Detect which cell encompasses the target text, then output its [X, Y] center coordinate. 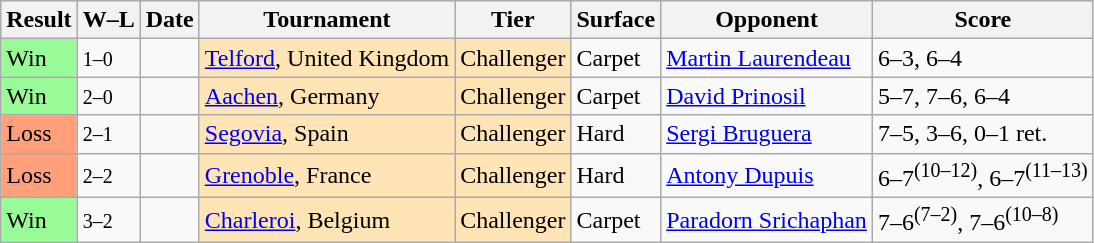
5–7, 7–6, 6–4 [982, 96]
Aachen, Germany [326, 96]
Tournament [326, 20]
1–0 [108, 58]
Sergi Bruguera [767, 134]
7–5, 3–6, 0–1 ret. [982, 134]
Date [170, 20]
Opponent [767, 20]
Telford, United Kingdom [326, 58]
3–2 [108, 220]
Grenoble, France [326, 176]
Paradorn Srichaphan [767, 220]
6–3, 6–4 [982, 58]
Surface [616, 20]
6–7(10–12), 6–7(11–13) [982, 176]
Result [39, 20]
Tier [513, 20]
Martin Laurendeau [767, 58]
2–2 [108, 176]
Charleroi, Belgium [326, 220]
Antony Dupuis [767, 176]
2–0 [108, 96]
Segovia, Spain [326, 134]
W–L [108, 20]
2–1 [108, 134]
David Prinosil [767, 96]
Score [982, 20]
7–6(7–2), 7–6(10–8) [982, 220]
